Identify which cell holds the provided text, then report its (x, y) central coordinate. 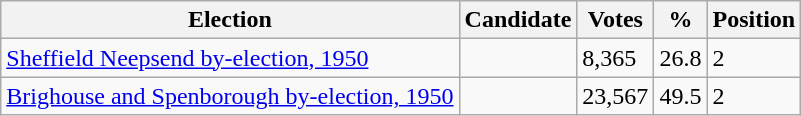
49.5 (680, 96)
Election (230, 20)
Votes (616, 20)
Brighouse and Spenborough by-election, 1950 (230, 96)
Sheffield Neepsend by-election, 1950 (230, 58)
8,365 (616, 58)
23,567 (616, 96)
26.8 (680, 58)
Position (754, 20)
Candidate (518, 20)
% (680, 20)
